Extract the [X, Y] coordinate from the center of the cell holding the provided text.  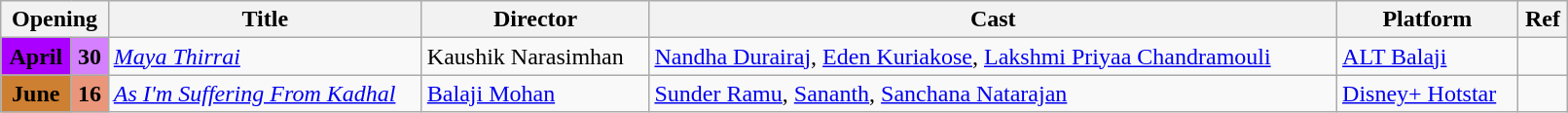
30 [90, 56]
Nandha Durairaj, Eden Kuriakose, Lakshmi Priyaa Chandramouli [993, 56]
Ref [1543, 19]
As I'm Suffering From Kadhal [265, 94]
Cast [993, 19]
Sunder Ramu, Sananth, Sanchana Natarajan [993, 94]
16 [90, 94]
Maya Thirrai [265, 56]
April [36, 56]
Disney+ Hotstar [1428, 94]
Title [265, 19]
June [36, 94]
ALT Balaji [1428, 56]
Kaushik Narasimhan [535, 56]
Platform [1428, 19]
Director [535, 19]
Balaji Mohan [535, 94]
Opening [55, 19]
